Find where the given text appears and provide that cell's center as (X, Y) coordinate. 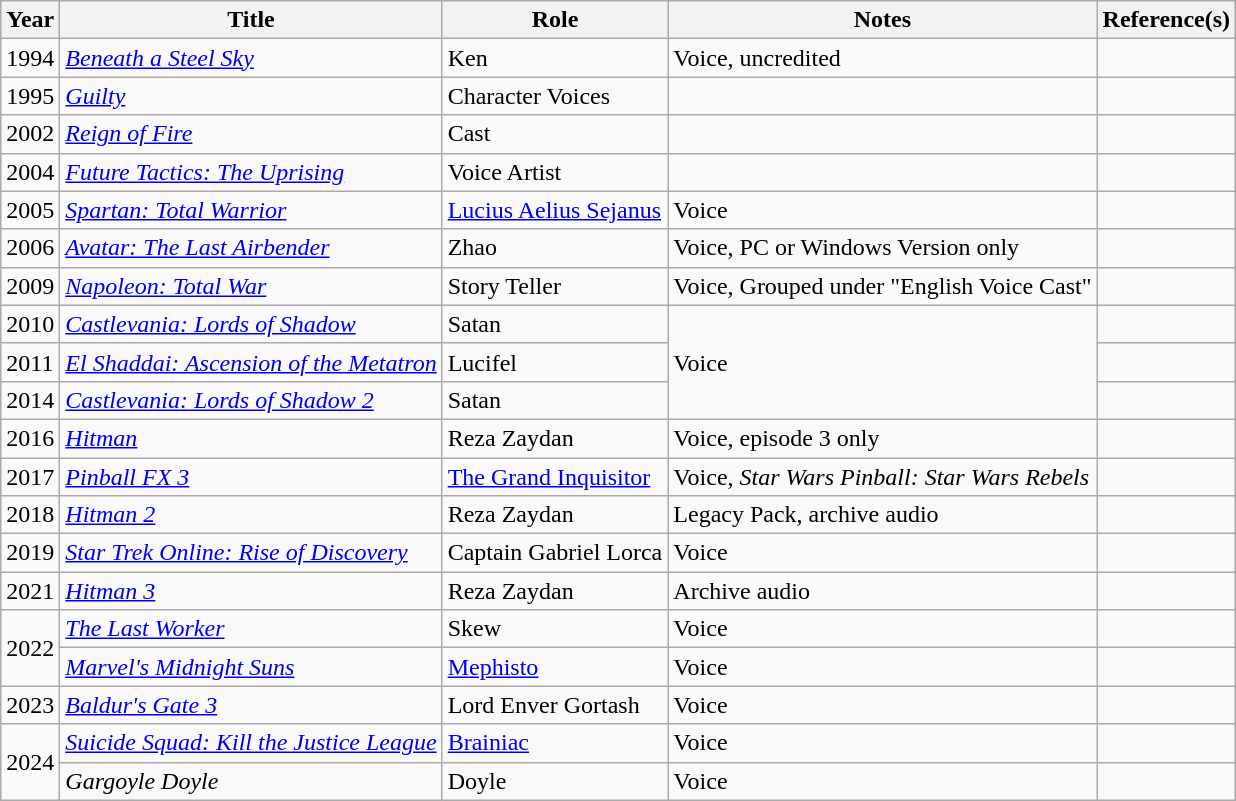
2002 (30, 134)
Hitman (251, 438)
Voice, Star Wars Pinball: Star Wars Rebels (882, 477)
Lord Enver Gortash (555, 705)
Suicide Squad: Kill the Justice League (251, 743)
Reference(s) (1166, 20)
Captain Gabriel Lorca (555, 553)
2014 (30, 400)
2023 (30, 705)
Legacy Pack, archive audio (882, 515)
2019 (30, 553)
Spartan: Total Warrior (251, 210)
1994 (30, 58)
2016 (30, 438)
2021 (30, 591)
Role (555, 20)
Brainiac (555, 743)
Future Tactics: The Uprising (251, 172)
Castlevania: Lords of Shadow 2 (251, 400)
Lucifel (555, 362)
Zhao (555, 248)
1995 (30, 96)
El Shaddai: Ascension of the Metatron (251, 362)
Skew (555, 629)
Castlevania: Lords of Shadow (251, 324)
Character Voices (555, 96)
Mephisto (555, 667)
Hitman 3 (251, 591)
Ken (555, 58)
The Last Worker (251, 629)
Title (251, 20)
2011 (30, 362)
Star Trek Online: Rise of Discovery (251, 553)
2006 (30, 248)
Reign of Fire (251, 134)
Pinball FX 3 (251, 477)
Napoleon: Total War (251, 286)
The Grand Inquisitor (555, 477)
Cast (555, 134)
Hitman 2 (251, 515)
2022 (30, 648)
2018 (30, 515)
Baldur's Gate 3 (251, 705)
2004 (30, 172)
Voice, Grouped under "English Voice Cast" (882, 286)
Archive audio (882, 591)
Voice, PC or Windows Version only (882, 248)
Story Teller (555, 286)
Guilty (251, 96)
2024 (30, 762)
2009 (30, 286)
Gargoyle Doyle (251, 781)
Marvel's Midnight Suns (251, 667)
Notes (882, 20)
Voice, episode 3 only (882, 438)
Voice Artist (555, 172)
Year (30, 20)
Lucius Aelius Sejanus (555, 210)
2010 (30, 324)
Doyle (555, 781)
Avatar: The Last Airbender (251, 248)
Voice, uncredited (882, 58)
Beneath a Steel Sky (251, 58)
2017 (30, 477)
2005 (30, 210)
